Pinpoint the cell where the given text exists, returning its [x, y] midpoint coordinate. 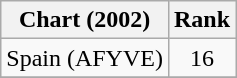
Spain (AFYVE) [85, 58]
Rank [202, 20]
16 [202, 58]
Chart (2002) [85, 20]
